Locate the cell with the specified text and output its (x, y) center coordinate. 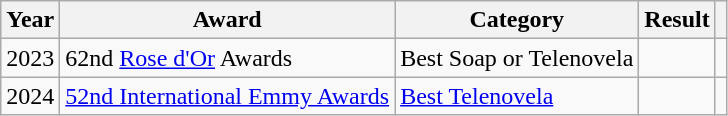
52nd International Emmy Awards (228, 96)
Award (228, 20)
Best Telenovela (517, 96)
2024 (30, 96)
Best Soap or Telenovela (517, 58)
2023 (30, 58)
Category (517, 20)
Result (677, 20)
62nd Rose d'Or Awards (228, 58)
Year (30, 20)
